Scan for the cell matching the given text and deliver its [X, Y] coordinate at center. 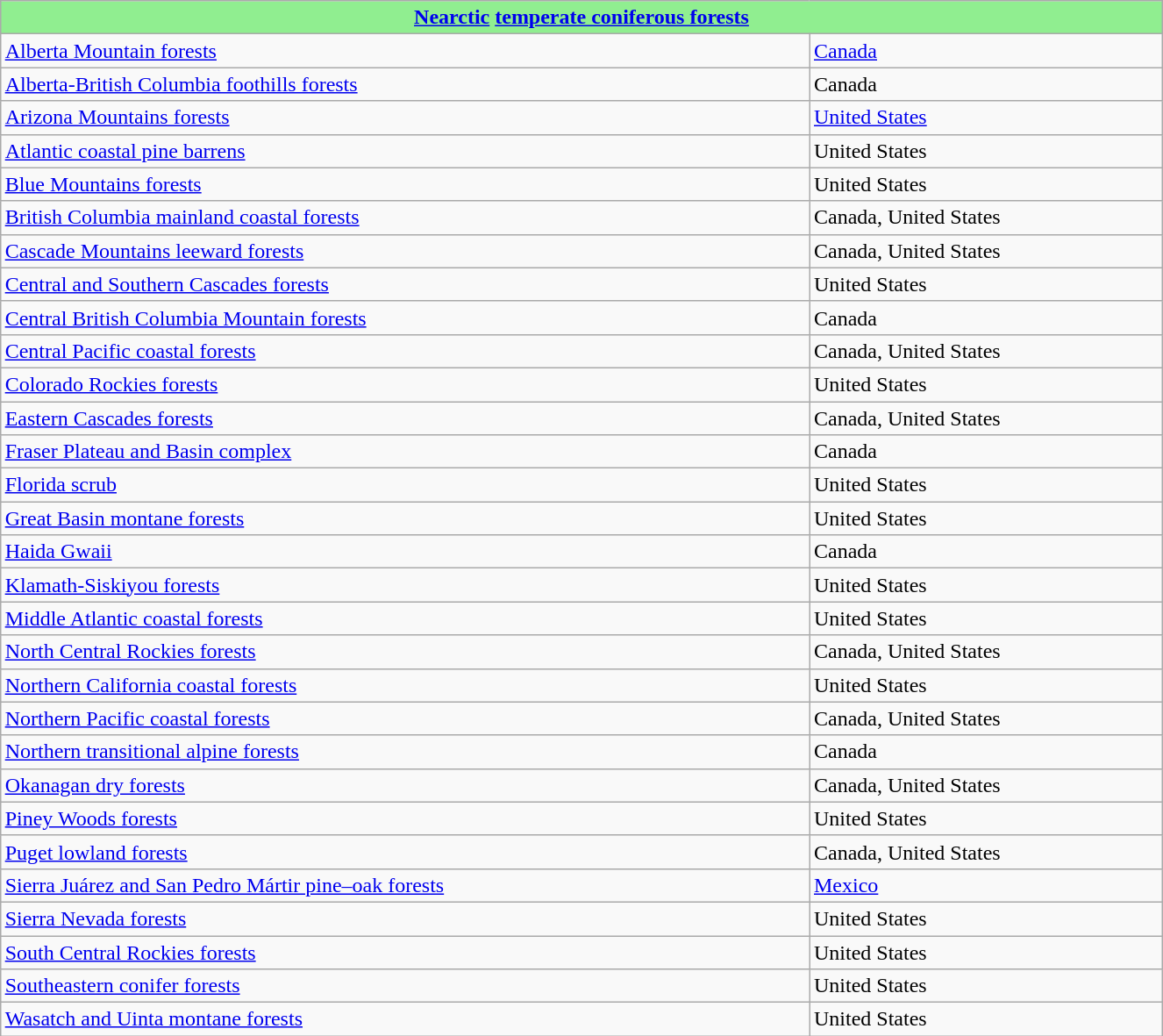
Haida Gwaii [404, 552]
Central and Southern Cascades forests [404, 284]
Eastern Cascades forests [404, 418]
Florida scrub [404, 485]
Alberta Mountain forests [404, 51]
South Central Rockies forests [404, 952]
Sierra Nevada forests [404, 918]
Central Pacific coastal forests [404, 351]
British Columbia mainland coastal forests [404, 218]
Alberta-British Columbia foothills forests [404, 84]
Fraser Plateau and Basin complex [404, 452]
Middle Atlantic coastal forests [404, 618]
Klamath-Siskiyou forests [404, 585]
Northern Pacific coastal forests [404, 718]
Puget lowland forests [404, 852]
Great Basin montane forests [404, 518]
North Central Rockies forests [404, 652]
Okanagan dry forests [404, 785]
Northern transitional alpine forests [404, 752]
Arizona Mountains forests [404, 118]
Sierra Juárez and San Pedro Mártir pine–oak forests [404, 885]
Central British Columbia Mountain forests [404, 318]
Northern California coastal forests [404, 685]
Cascade Mountains leeward forests [404, 251]
Nearctic temperate coniferous forests [581, 18]
Mexico [986, 885]
Blue Mountains forests [404, 184]
Wasatch and Uinta montane forests [404, 1019]
Atlantic coastal pine barrens [404, 151]
Southeastern conifer forests [404, 986]
Colorado Rockies forests [404, 384]
Piney Woods forests [404, 818]
